Pinpoint the cell where the given text exists, returning its (X, Y) midpoint coordinate. 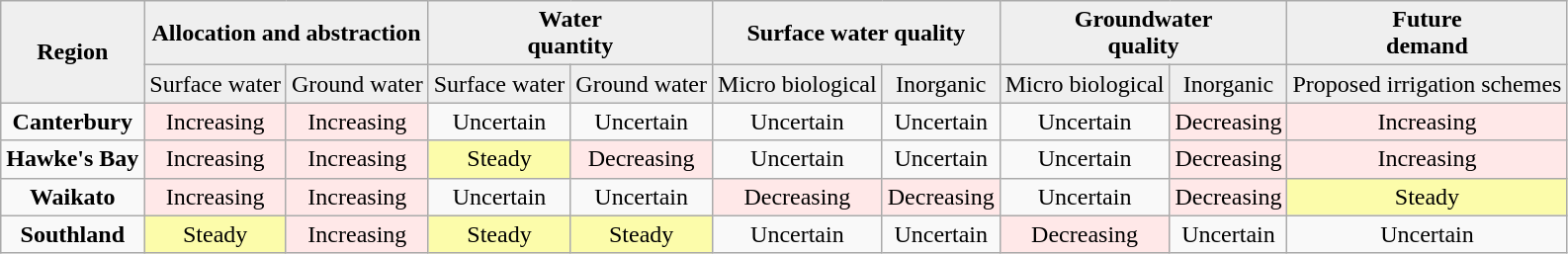
Canterbury (73, 122)
Hawke's Bay (73, 159)
Waikato (73, 197)
Groundwater quality (1143, 34)
Region (73, 51)
Surface water quality (856, 34)
Allocation and abstraction (287, 34)
Water quantity (569, 34)
Southland (73, 234)
Proposed irrigation schemes (1428, 84)
Future demand (1428, 34)
